Identify which cell holds the provided text, then report its [X, Y] central coordinate. 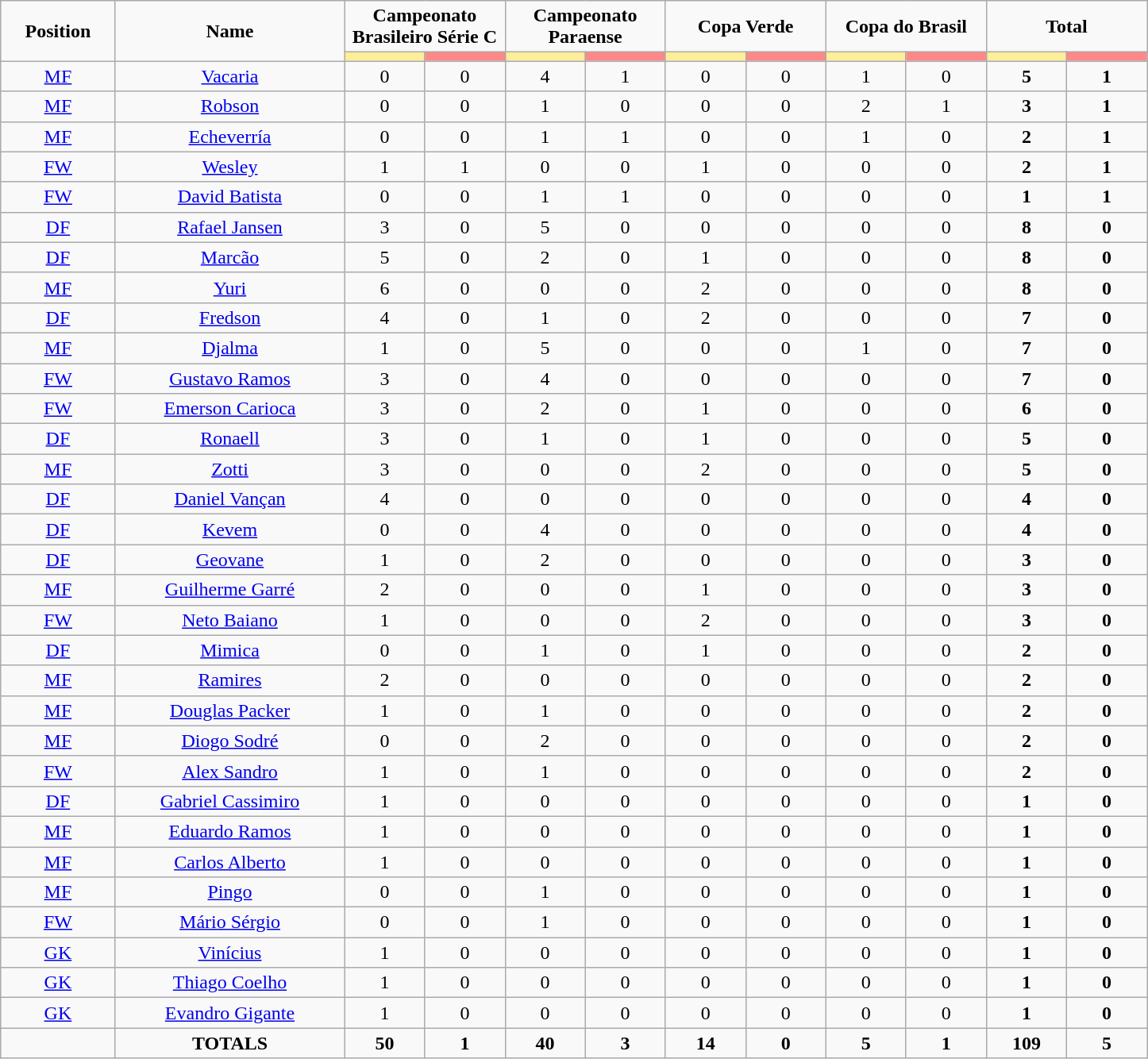
TOTALS [230, 1043]
Mário Sérgio [230, 922]
Emerson Carioca [230, 409]
Gustavo Ramos [230, 379]
Thiago Coelho [230, 983]
Rafael Jansen [230, 227]
David Batista [230, 197]
Diogo Sodré [230, 741]
Wesley [230, 167]
Name [230, 31]
Daniel Vançan [230, 499]
Echeverría [230, 137]
Pingo [230, 892]
Eduardo Ramos [230, 831]
Mimica [230, 650]
Guilherme Garré [230, 590]
Neto Baiano [230, 620]
Copa do Brasil [906, 27]
Yuri [230, 287]
Gabriel Cassimiro [230, 801]
Position [58, 31]
Evandro Gigante [230, 1013]
Vinícius [230, 953]
Ramires [230, 680]
Kevem [230, 529]
Carlos Alberto [230, 861]
Alex Sandro [230, 771]
Zotti [230, 469]
Campeonato Brasileiro Série C [425, 27]
Vacaria [230, 76]
Djalma [230, 348]
Fredson [230, 318]
Geovane [230, 560]
Campeonato Paraense [585, 27]
109 [1026, 1043]
Copa Verde [745, 27]
14 [705, 1043]
Ronaell [230, 439]
40 [545, 1043]
50 [384, 1043]
Robson [230, 106]
Douglas Packer [230, 710]
Marcão [230, 257]
Total [1066, 27]
